Determine the [X, Y] coordinate at the center of the cell enclosing the given text.  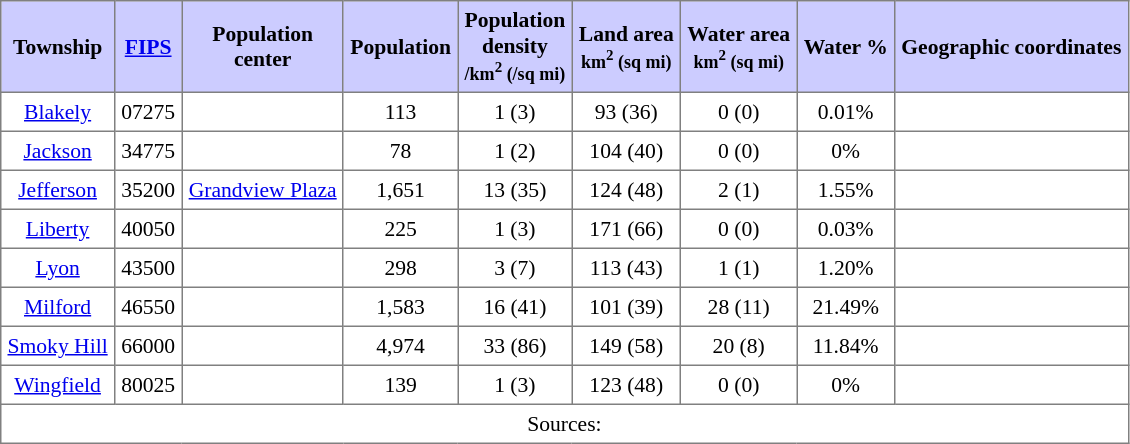
3 (7) [515, 268]
Water areakm2 (sq mi) [738, 47]
40050 [148, 228]
149 (58) [626, 346]
20 (8) [738, 346]
35200 [148, 190]
1,651 [400, 190]
171 (66) [626, 228]
Population [400, 47]
104 (40) [626, 150]
43500 [148, 268]
225 [400, 228]
13 (35) [515, 190]
16 (41) [515, 306]
Wingfield [58, 384]
Smoky Hill [58, 346]
Populationcenter [263, 47]
Liberty [58, 228]
Blakely [58, 112]
Water % [846, 47]
28 (11) [738, 306]
21.49% [846, 306]
46550 [148, 306]
Populationdensity/km2 (/sq mi) [515, 47]
113 (43) [626, 268]
Jefferson [58, 190]
07275 [148, 112]
34775 [148, 150]
101 (39) [626, 306]
124 (48) [626, 190]
Jackson [58, 150]
113 [400, 112]
33 (86) [515, 346]
1.55% [846, 190]
Land areakm2 (sq mi) [626, 47]
78 [400, 150]
123 (48) [626, 384]
1 (1) [738, 268]
Geographic coordinates [1012, 47]
93 (36) [626, 112]
80025 [148, 384]
Township [58, 47]
298 [400, 268]
139 [400, 384]
11.84% [846, 346]
4,974 [400, 346]
Grandview Plaza [263, 190]
1 (2) [515, 150]
Lyon [58, 268]
FIPS [148, 47]
1.20% [846, 268]
0.03% [846, 228]
2 (1) [738, 190]
0.01% [846, 112]
Milford [58, 306]
1,583 [400, 306]
66000 [148, 346]
Sources: [564, 424]
